Search for the cell housing the specified text and yield its [x, y] center coordinate. 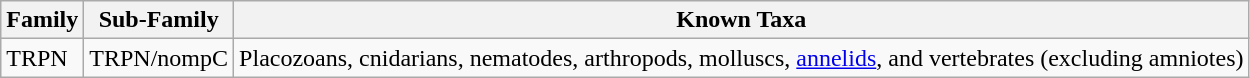
Known Taxa [742, 20]
Placozoans, cnidarians, nematodes, arthropods, molluscs, annelids, and vertebrates (excluding amniotes) [742, 58]
TRPN [42, 58]
Family [42, 20]
Sub-Family [159, 20]
TRPN/nompC [159, 58]
